Extract the [X, Y] coordinate from the center of the cell holding the provided text.  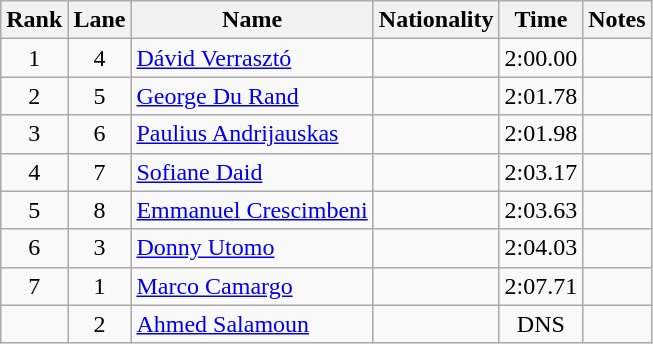
Donny Utomo [252, 248]
Notes [617, 20]
Marco Camargo [252, 286]
Dávid Verrasztó [252, 58]
Time [541, 20]
Ahmed Salamoun [252, 324]
2:01.78 [541, 96]
Rank [34, 20]
2:07.71 [541, 286]
Paulius Andrijauskas [252, 134]
2:00.00 [541, 58]
Name [252, 20]
2:01.98 [541, 134]
George Du Rand [252, 96]
8 [100, 210]
Nationality [436, 20]
Sofiane Daid [252, 172]
Lane [100, 20]
2:04.03 [541, 248]
2:03.17 [541, 172]
2:03.63 [541, 210]
Emmanuel Crescimbeni [252, 210]
DNS [541, 324]
